Locate the cell with the specified text and output its [X, Y] center coordinate. 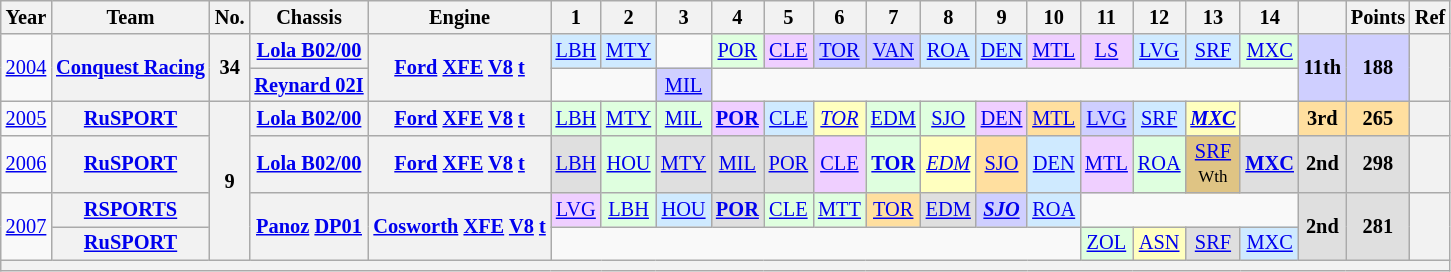
14 [1269, 17]
Reynard 02I [310, 85]
11 [1106, 17]
8 [948, 17]
RSPORTS [130, 210]
Engine [460, 17]
10 [1054, 17]
298 [1378, 164]
13 [1212, 17]
1 [576, 17]
Team [130, 17]
Points [1378, 17]
7 [894, 17]
3rd [1322, 118]
265 [1378, 118]
188 [1378, 68]
2005 [26, 118]
5 [788, 17]
3 [684, 17]
4 [738, 17]
ASN [1160, 243]
Chassis [310, 17]
11th [1322, 68]
Panoz DP01 [310, 226]
34 [230, 68]
LS [1106, 51]
Conquest Racing [130, 68]
2004 [26, 68]
Year [26, 17]
SRFWth [1212, 164]
No. [230, 17]
6 [840, 17]
ZOL [1106, 243]
2006 [26, 164]
281 [1378, 226]
Cosworth XFE V8 t [460, 226]
MTT [840, 210]
12 [1160, 17]
2007 [26, 226]
Ref [1430, 17]
VAN [894, 51]
2 [628, 17]
